For the text-containing cell, return its midpoint in (X, Y) coordinate format. 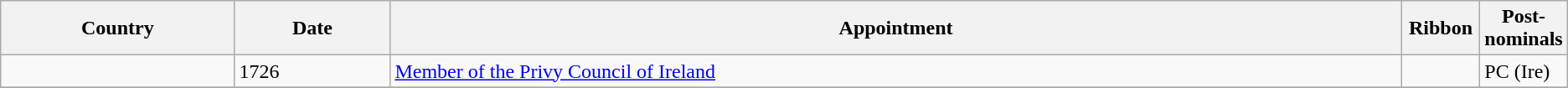
Date (312, 28)
Appointment (896, 28)
Country (117, 28)
Ribbon (1441, 28)
PC (Ire) (1524, 71)
Member of the Privy Council of Ireland (896, 71)
1726 (312, 71)
Post-nominals (1524, 28)
